Search for the cell housing the specified text and yield its (X, Y) center coordinate. 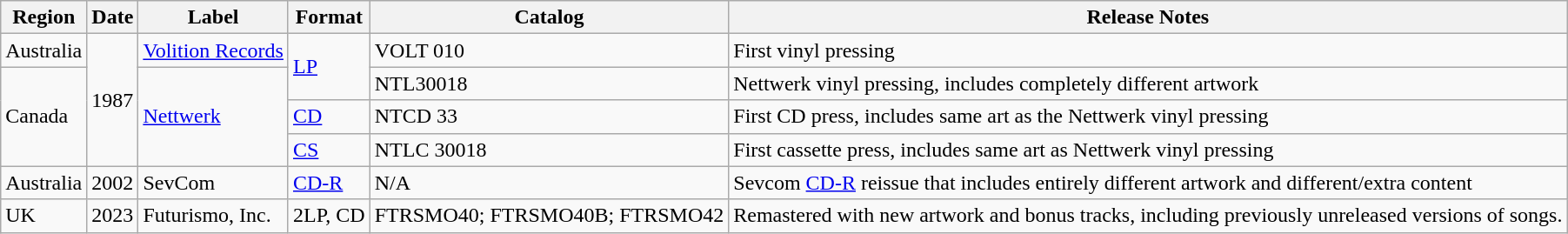
2LP, CD (329, 216)
Catalog (550, 17)
Date (113, 17)
NTCD 33 (550, 117)
UK (43, 216)
First vinyl pressing (1148, 50)
N/A (550, 183)
Futurismo, Inc. (214, 216)
Format (329, 17)
NTL30018 (550, 84)
Remastered with new artwork and bonus tracks, including previously unreleased versions of songs. (1148, 216)
NTLC 30018 (550, 150)
2023 (113, 216)
Nettwerk (214, 117)
First cassette press, includes same art as Nettwerk vinyl pressing (1148, 150)
Label (214, 17)
CD (329, 117)
1987 (113, 100)
Sevcom CD-R reissue that includes entirely different artwork and different/extra content (1148, 183)
Nettwerk vinyl pressing, includes completely different artwork (1148, 84)
Volition Records (214, 50)
Release Notes (1148, 17)
CS (329, 150)
VOLT 010 (550, 50)
2002 (113, 183)
SevCom (214, 183)
First CD press, includes same art as the Nettwerk vinyl pressing (1148, 117)
Canada (43, 117)
CD-R (329, 183)
LP (329, 67)
Region (43, 17)
FTRSMO40; FTRSMO40B; FTRSMO42 (550, 216)
